Capture the cell that displays the provided text and extract its [X, Y] central coordinate. 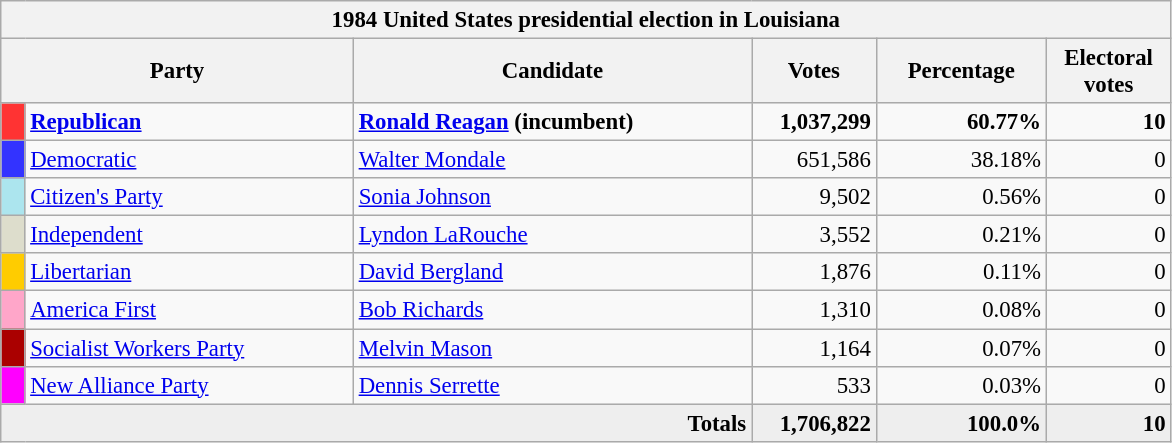
America First [189, 310]
Bob Richards [552, 310]
Republican [189, 122]
9,502 [814, 197]
Democratic [189, 160]
Votes [814, 72]
Sonia Johnson [552, 197]
60.77% [961, 122]
1,037,299 [814, 122]
Citizen's Party [189, 197]
Libertarian [189, 273]
1984 United States presidential election in Louisiana [586, 20]
0.07% [961, 348]
0.08% [961, 310]
0.21% [961, 235]
Totals [376, 423]
New Alliance Party [189, 385]
Candidate [552, 72]
Independent [189, 235]
Walter Mondale [552, 160]
Socialist Workers Party [189, 348]
0.11% [961, 273]
0.03% [961, 385]
Ronald Reagan (incumbent) [552, 122]
38.18% [961, 160]
0.56% [961, 197]
1,876 [814, 273]
Party [178, 72]
Percentage [961, 72]
Lyndon LaRouche [552, 235]
1,706,822 [814, 423]
Melvin Mason [552, 348]
533 [814, 385]
100.0% [961, 423]
David Bergland [552, 273]
1,310 [814, 310]
Electoral votes [1108, 72]
1,164 [814, 348]
Dennis Serrette [552, 385]
3,552 [814, 235]
651,586 [814, 160]
